For the text-containing cell, return its midpoint in [x, y] coordinate format. 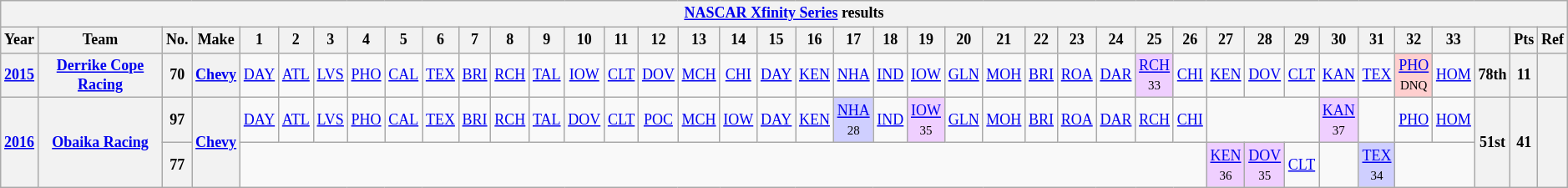
9 [547, 40]
7 [474, 40]
28 [1265, 40]
33 [1454, 40]
6 [441, 40]
32 [1414, 40]
1 [259, 40]
Team [100, 40]
20 [964, 40]
31 [1377, 40]
78th [1493, 75]
51st [1493, 142]
16 [815, 40]
2015 [20, 75]
2016 [20, 142]
19 [927, 40]
12 [659, 40]
30 [1339, 40]
26 [1190, 40]
17 [853, 40]
2 [296, 40]
10 [584, 40]
5 [404, 40]
41 [1525, 142]
KAN [1339, 75]
25 [1155, 40]
IOW35 [927, 120]
18 [890, 40]
KAN37 [1339, 120]
15 [776, 40]
27 [1226, 40]
Make [216, 40]
77 [177, 165]
KEN36 [1226, 165]
NHA28 [853, 120]
Year [20, 40]
13 [699, 40]
21 [1004, 40]
No. [177, 40]
29 [1301, 40]
Pts [1525, 40]
Obaika Racing [100, 142]
Derrike Cope Racing [100, 75]
23 [1077, 40]
RCH33 [1155, 75]
Ref [1553, 40]
DOV35 [1265, 165]
14 [738, 40]
NASCAR Xfinity Series results [784, 13]
TEX34 [1377, 165]
POC [659, 120]
4 [366, 40]
24 [1115, 40]
97 [177, 120]
8 [510, 40]
NHA [853, 75]
3 [331, 40]
70 [177, 75]
PHODNQ [1414, 75]
22 [1042, 40]
